Pinpoint the cell where the given text exists, returning its [x, y] midpoint coordinate. 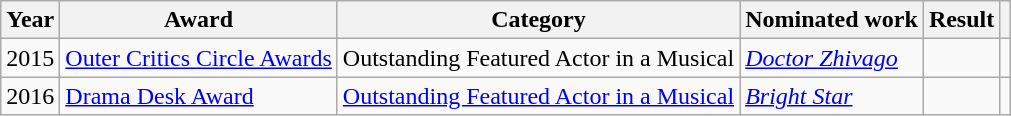
2016 [30, 96]
Doctor Zhivago [832, 58]
Outer Critics Circle Awards [198, 58]
2015 [30, 58]
Nominated work [832, 20]
Award [198, 20]
Drama Desk Award [198, 96]
Result [961, 20]
Bright Star [832, 96]
Category [538, 20]
Year [30, 20]
